Provide the (X, Y) coordinate of the cell's center where the given text is located.  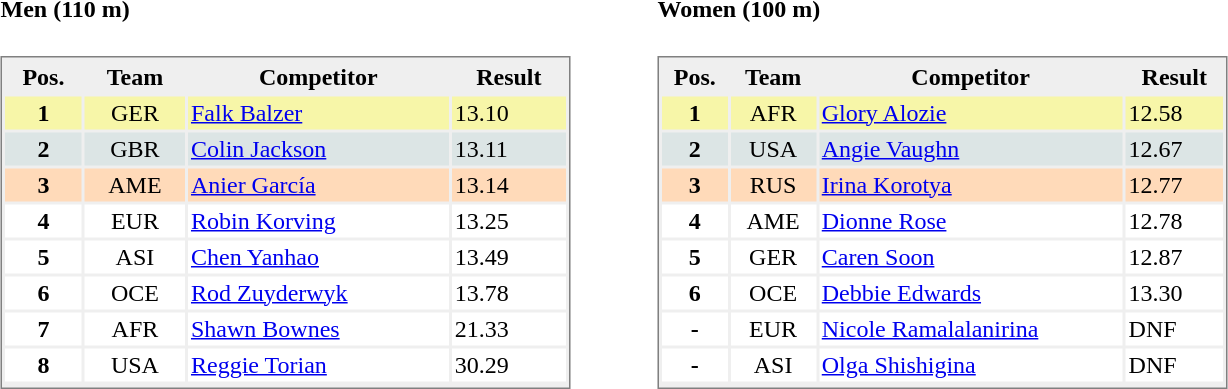
13.49 (509, 256)
Glory Alozie (971, 112)
Debbie Edwards (971, 292)
12.77 (1174, 184)
21.33 (509, 328)
Angie Vaughn (971, 148)
Irina Korotya (971, 184)
7 (44, 328)
12.67 (1174, 148)
13.78 (509, 292)
12.78 (1174, 220)
Robin Korving (318, 220)
RUS (774, 184)
Reggie Torian (318, 364)
13.25 (509, 220)
30.29 (509, 364)
Falk Balzer (318, 112)
Colin Jackson (318, 148)
Olga Shishigina (971, 364)
Rod Zuyderwyk (318, 292)
Caren Soon (971, 256)
Nicole Ramalalanirina (971, 328)
12.58 (1174, 112)
12.87 (1174, 256)
13.30 (1174, 292)
Anier García (318, 184)
Dionne Rose (971, 220)
13.11 (509, 148)
Shawn Bownes (318, 328)
13.10 (509, 112)
13.14 (509, 184)
Chen Yanhao (318, 256)
8 (44, 364)
GBR (135, 148)
